From the cell containing the given text, extract its center point as (X, Y) coordinate. 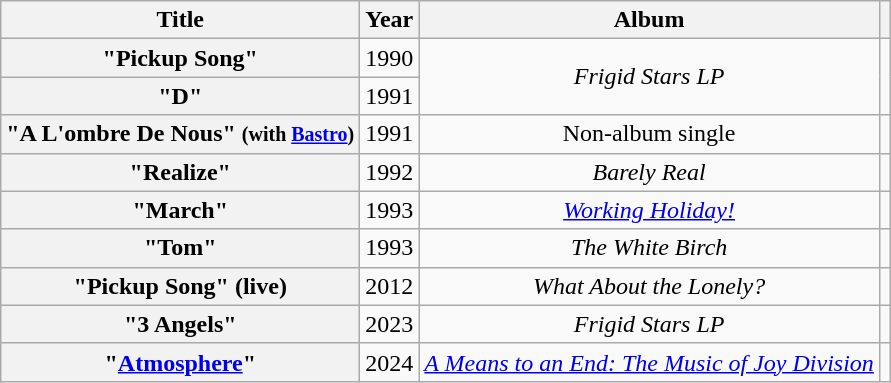
"D" (180, 96)
Year (390, 20)
The White Birch (650, 248)
"3 Angels" (180, 324)
Album (650, 20)
1990 (390, 58)
What About the Lonely? (650, 286)
A Means to an End: The Music of Joy Division (650, 362)
"Pickup Song" (180, 58)
2012 (390, 286)
"A L'ombre De Nous" (with Bastro) (180, 134)
Barely Real (650, 172)
"Tom" (180, 248)
2024 (390, 362)
2023 (390, 324)
Working Holiday! (650, 210)
Non-album single (650, 134)
"Pickup Song" (live) (180, 286)
"Realize" (180, 172)
1992 (390, 172)
Title (180, 20)
"March" (180, 210)
"Atmosphere" (180, 362)
